Determine the [X, Y] coordinate at the center of the cell enclosing the given text.  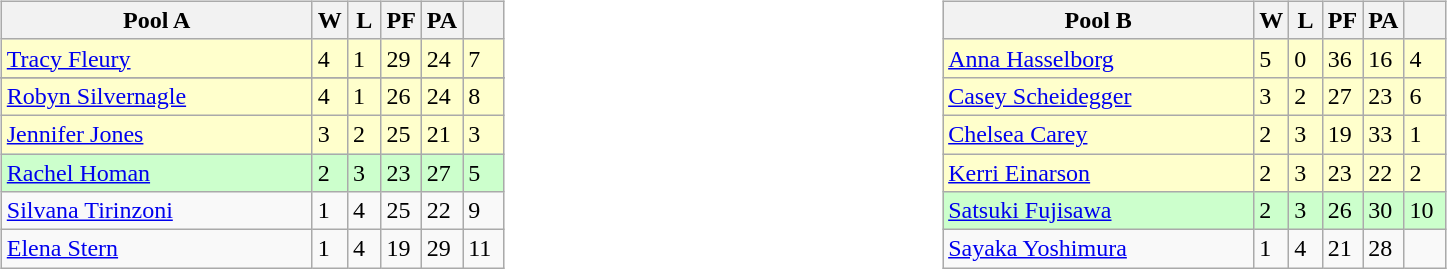
Robyn Silvernagle [156, 96]
Pool B [1098, 20]
Sayaka Yoshimura [1098, 249]
Chelsea Carey [1098, 134]
16 [1384, 58]
Pool A [156, 20]
Casey Scheidegger [1098, 96]
Kerri Einarson [1098, 173]
6 [1424, 96]
Silvana Tirinzoni [156, 211]
Satsuki Fujisawa [1098, 211]
36 [1342, 58]
Tracy Fleury [156, 58]
9 [484, 211]
Rachel Homan [156, 173]
7 [484, 58]
Jennifer Jones [156, 134]
11 [484, 249]
Anna Hasselborg [1098, 58]
0 [1306, 58]
Elena Stern [156, 249]
33 [1384, 134]
28 [1384, 249]
10 [1424, 211]
8 [484, 96]
30 [1384, 211]
